Capture the cell that displays the provided text and extract its [X, Y] central coordinate. 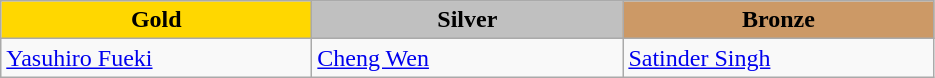
Cheng Wen [468, 58]
Silver [468, 20]
Yasuhiro Fueki [156, 58]
Bronze [778, 20]
Gold [156, 20]
Satinder Singh [778, 58]
